From the cell containing the given text, extract its center point as [X, Y] coordinate. 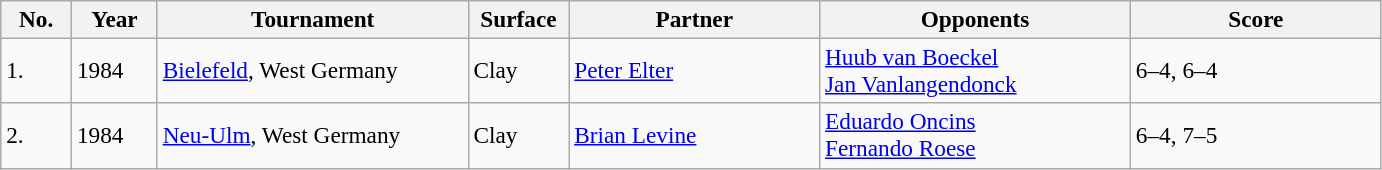
Surface [518, 19]
1. [36, 70]
Neu-Ulm, West Germany [312, 136]
Huub van Boeckel Jan Vanlangendonck [976, 70]
Opponents [976, 19]
No. [36, 19]
Brian Levine [694, 136]
6–4, 7–5 [1256, 136]
2. [36, 136]
Tournament [312, 19]
Score [1256, 19]
Eduardo Oncins Fernando Roese [976, 136]
Peter Elter [694, 70]
6–4, 6–4 [1256, 70]
Bielefeld, West Germany [312, 70]
Partner [694, 19]
Year [115, 19]
